Extract the [X, Y] coordinate from the center of the cell holding the provided text.  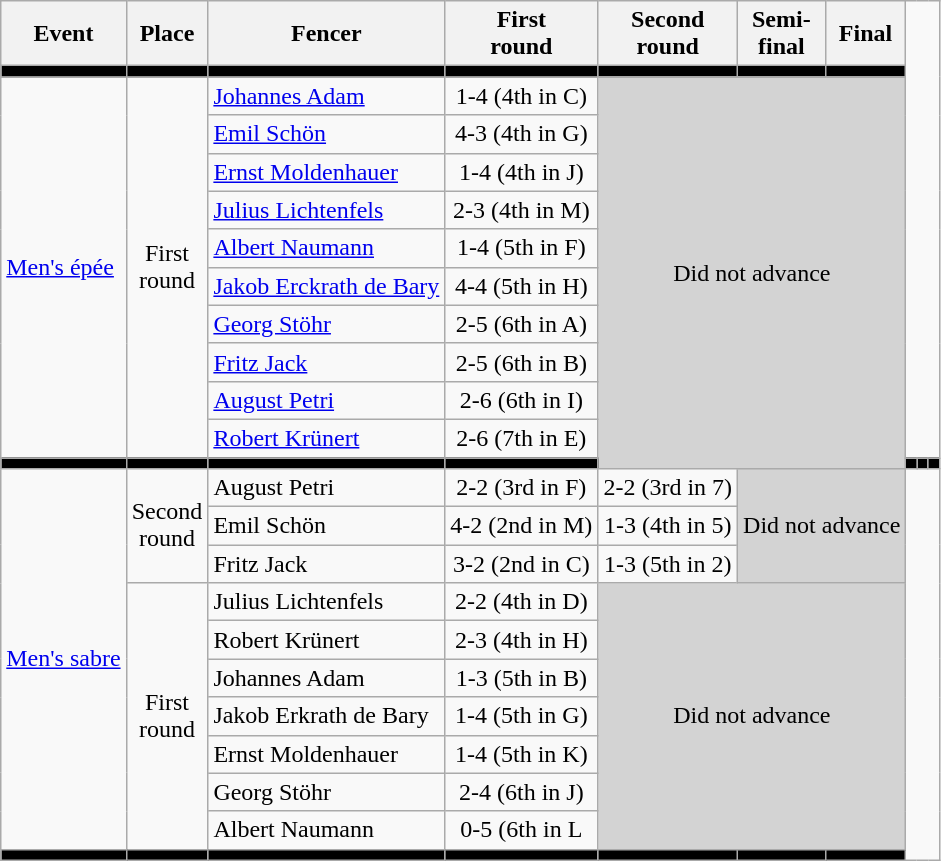
2-6 (6th in I) [522, 400]
1-4 (4th in J) [522, 172]
1-3 (5th in 2) [668, 564]
Final [866, 34]
1-4 (5th in K) [522, 754]
2-2 (4th in D) [522, 602]
1-3 (5th in B) [522, 678]
4-4 (5th in H) [522, 286]
Jakob Erkrath de Bary [326, 716]
Fencer [326, 34]
1-4 (5th in G) [522, 716]
2-2 (3rd in F) [522, 488]
2-2 (3rd in 7) [668, 488]
2-3 (4th in M) [522, 210]
1-4 (5th in F) [522, 248]
2-3 (4th in H) [522, 640]
Place [167, 34]
4-2 (2nd in M) [522, 526]
2-5 (6th in B) [522, 362]
Jakob Erckrath de Bary [326, 286]
Men's sabre [64, 660]
0-5 (6th in L [522, 830]
2-5 (6th in A) [522, 324]
2-6 (7th in E) [522, 438]
1-3 (4th in 5) [668, 526]
Men's épée [64, 268]
Event [64, 34]
4-3 (4th in G) [522, 134]
1-4 (4th in C) [522, 96]
3-2 (2nd in C) [522, 564]
2-4 (6th in J) [522, 792]
Semi-final [782, 34]
